Return the (x, y) coordinate for the center point of the cell that contains the specified text.  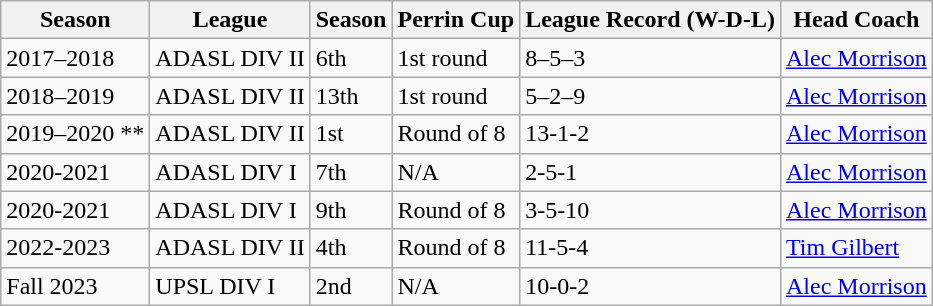
Fall 2023 (76, 286)
7th (351, 172)
Head Coach (856, 20)
10-0-2 (650, 286)
9th (351, 210)
2018–2019 (76, 96)
3-5-10 (650, 210)
Tim Gilbert (856, 248)
13-1-2 (650, 134)
8–5–3 (650, 58)
2nd (351, 286)
2022-2023 (76, 248)
2019–2020 ** (76, 134)
1st (351, 134)
League Record (W-D-L) (650, 20)
5–2–9 (650, 96)
13th (351, 96)
6th (351, 58)
UPSL DIV I (230, 286)
4th (351, 248)
11-5-4 (650, 248)
Perrin Cup (456, 20)
2-5-1 (650, 172)
2017–2018 (76, 58)
League (230, 20)
